Provide the (x, y) coordinate of the cell's center where the given text is located.  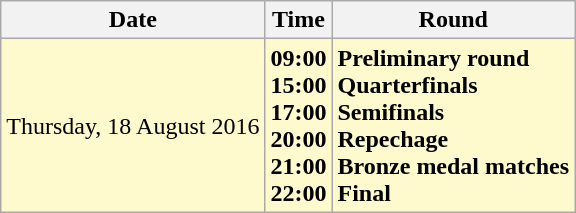
Round (454, 20)
Thursday, 18 August 2016 (133, 126)
09:0015:0017:0020:0021:0022:00 (298, 126)
Date (133, 20)
Preliminary roundQuarterfinalsSemifinalsRepechageBronze medal matchesFinal (454, 126)
Time (298, 20)
